Pinpoint the cell where the given text exists, returning its [X, Y] midpoint coordinate. 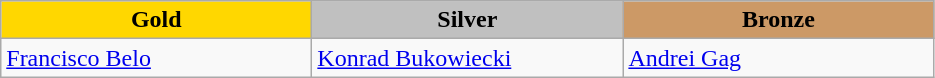
Konrad Bukowiecki [468, 58]
Francisco Belo [156, 58]
Gold [156, 20]
Andrei Gag [778, 58]
Silver [468, 20]
Bronze [778, 20]
